Search for the cell housing the specified text and yield its (X, Y) center coordinate. 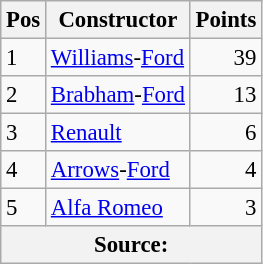
Arrows-Ford (118, 170)
5 (24, 208)
Brabham-Ford (118, 95)
1 (24, 58)
Alfa Romeo (118, 208)
Points (226, 20)
39 (226, 58)
Constructor (118, 20)
Source: (132, 245)
Williams-Ford (118, 58)
13 (226, 95)
2 (24, 95)
Renault (118, 133)
6 (226, 133)
Pos (24, 20)
